From the cell containing the given text, extract its center point as (x, y) coordinate. 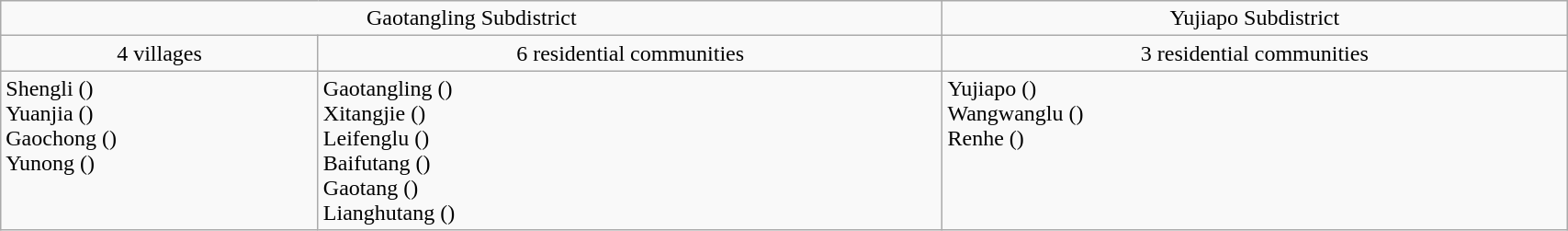
Gaotangling ()Xitangjie ()Leifenglu ()Baifutang ()Gaotang ()Lianghutang () (630, 151)
Yujiapo Subdistrict (1255, 18)
Gaotangling Subdistrict (472, 18)
3 residential communities (1255, 53)
6 residential communities (630, 53)
Yujiapo ()Wangwanglu ()Renhe () (1255, 151)
4 villages (160, 53)
Shengli ()Yuanjia ()Gaochong ()Yunong () (160, 151)
